Provide the (x, y) coordinate of the cell's center where the given text is located.  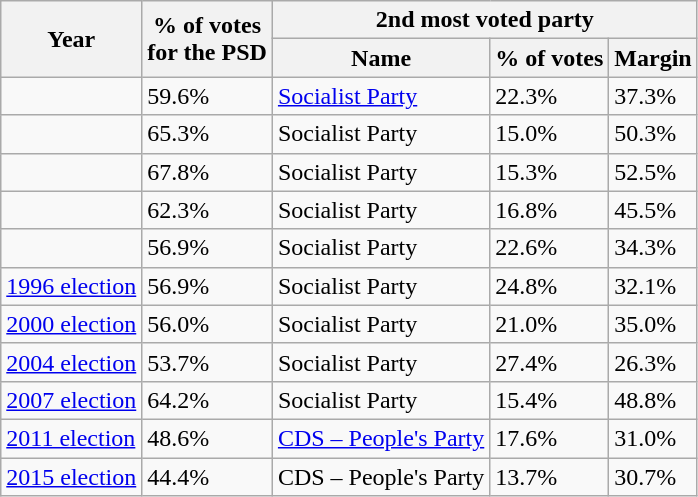
35.0% (653, 324)
2nd most voted party (484, 20)
30.7% (653, 477)
16.8% (550, 210)
37.3% (653, 96)
56.0% (208, 324)
% of votesfor the PSD (208, 39)
2011 election (72, 438)
22.3% (550, 96)
24.8% (550, 286)
17.6% (550, 438)
64.2% (208, 400)
27.4% (550, 362)
1996 election (72, 286)
15.0% (550, 134)
% of votes (550, 58)
2007 election (72, 400)
44.4% (208, 477)
22.6% (550, 248)
50.3% (653, 134)
26.3% (653, 362)
Name (380, 58)
32.1% (653, 286)
62.3% (208, 210)
2015 election (72, 477)
45.5% (653, 210)
59.6% (208, 96)
15.3% (550, 172)
65.3% (208, 134)
2004 election (72, 362)
15.4% (550, 400)
48.6% (208, 438)
31.0% (653, 438)
13.7% (550, 477)
Year (72, 39)
Margin (653, 58)
48.8% (653, 400)
2000 election (72, 324)
52.5% (653, 172)
53.7% (208, 362)
21.0% (550, 324)
67.8% (208, 172)
34.3% (653, 248)
